Locate the cell with the specified text and output its [X, Y] center coordinate. 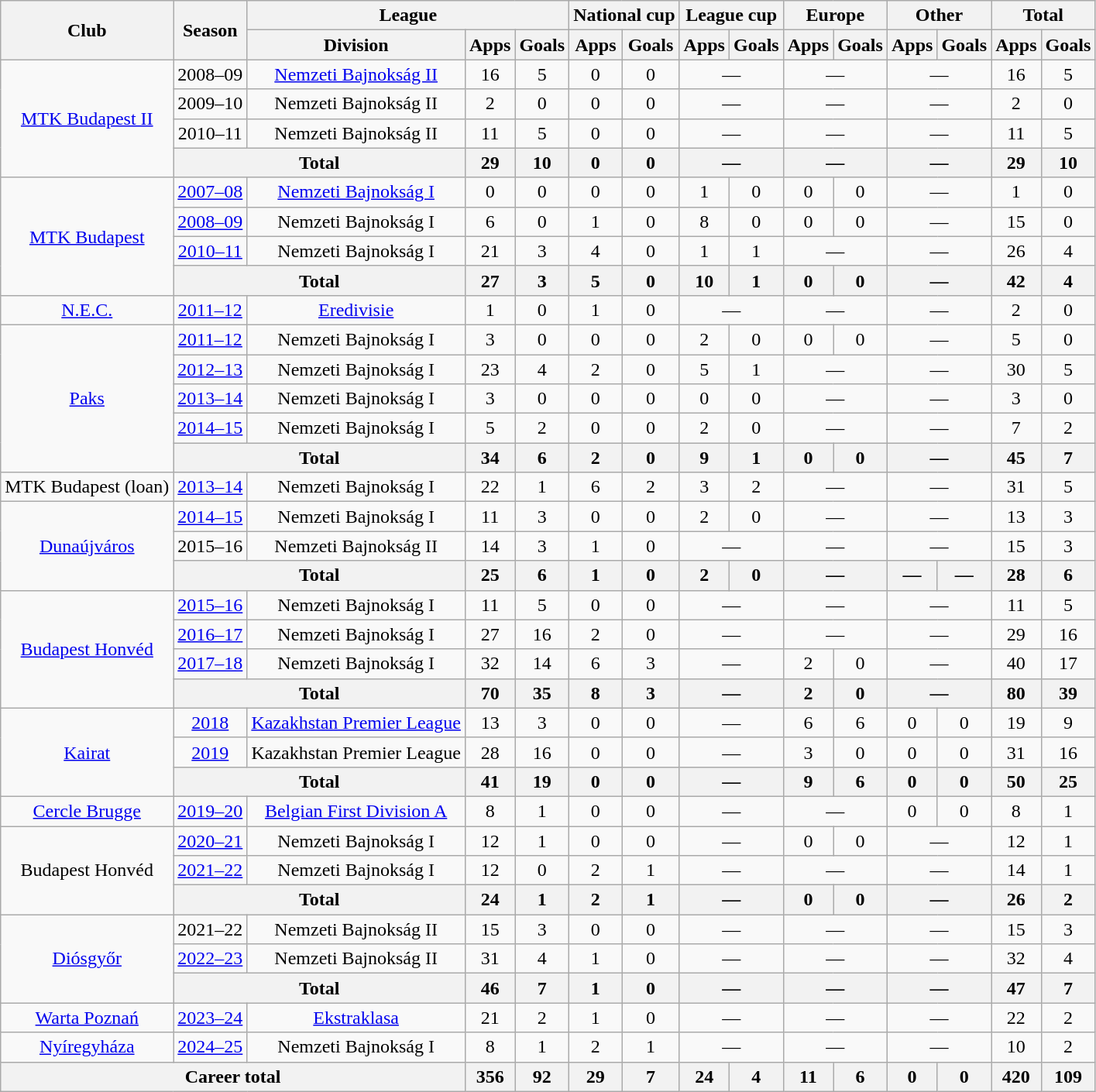
420 [1016, 1077]
2017–18 [211, 664]
80 [1016, 693]
League [408, 15]
2016–17 [211, 634]
2019 [211, 752]
92 [542, 1077]
League cup [731, 15]
40 [1016, 664]
41 [490, 781]
Eredivisie [356, 310]
2007–08 [211, 192]
Kairat [87, 752]
39 [1068, 693]
2023–24 [211, 1018]
2018 [211, 723]
MTK Budapest (loan) [87, 487]
30 [1016, 369]
National cup [624, 15]
Career total [233, 1077]
Diósgyőr [87, 959]
Other [939, 15]
MTK Budapest II [87, 118]
Warta Poznań [87, 1018]
35 [542, 693]
70 [490, 693]
2022–23 [211, 959]
Division [356, 45]
Dunaújváros [87, 546]
46 [490, 988]
2019–20 [211, 811]
Club [87, 30]
Season [211, 30]
2020–21 [211, 840]
Cercle Brugge [87, 811]
45 [1016, 458]
Europe [835, 15]
Nyíregyháza [87, 1047]
109 [1068, 1077]
Belgian First Division A [356, 811]
2024–25 [211, 1047]
N.E.C. [87, 310]
356 [490, 1077]
34 [490, 458]
23 [490, 369]
2012–13 [211, 369]
47 [1016, 988]
42 [1016, 280]
50 [1016, 781]
Ekstraklasa [356, 1018]
Paks [87, 398]
2009–10 [211, 104]
MTK Budapest [87, 236]
17 [1068, 664]
